Identify which cell holds the provided text, then report its (x, y) central coordinate. 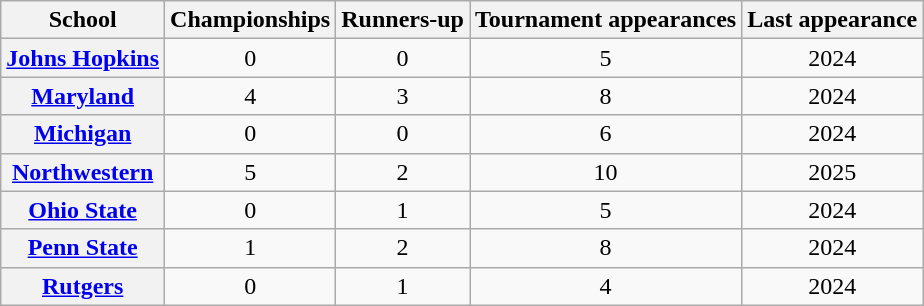
6 (606, 134)
Ohio State (83, 210)
Last appearance (832, 20)
10 (606, 172)
Rutgers (83, 286)
Penn State (83, 248)
Johns Hopkins (83, 58)
School (83, 20)
3 (403, 96)
Tournament appearances (606, 20)
Maryland (83, 96)
Michigan (83, 134)
2025 (832, 172)
Northwestern (83, 172)
Runners-up (403, 20)
Championships (250, 20)
